Determine the (x, y) coordinate at the center of the cell enclosing the given text.  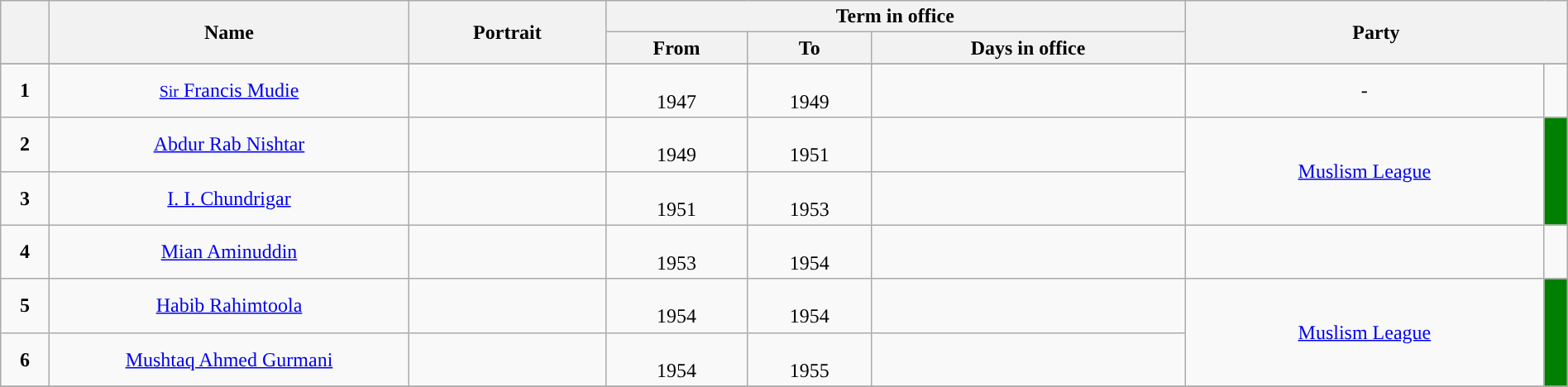
Party (1376, 32)
Mian Aminuddin (229, 251)
Mushtaq Ahmed Gurmani (229, 359)
To (810, 48)
2 (25, 144)
From (676, 48)
Abdur Rab Nishtar (229, 144)
I. I. Chundrigar (229, 198)
1955 (810, 359)
5 (25, 306)
6 (25, 359)
Term in office (895, 17)
- (1365, 91)
Sir Francis Mudie (229, 91)
1947 (676, 91)
Name (229, 32)
Portrait (508, 32)
1 (25, 91)
3 (25, 198)
Days in office (1029, 48)
4 (25, 251)
Habib Rahimtoola (229, 306)
